Provide the (X, Y) coordinate of the cell's center where the given text is located.  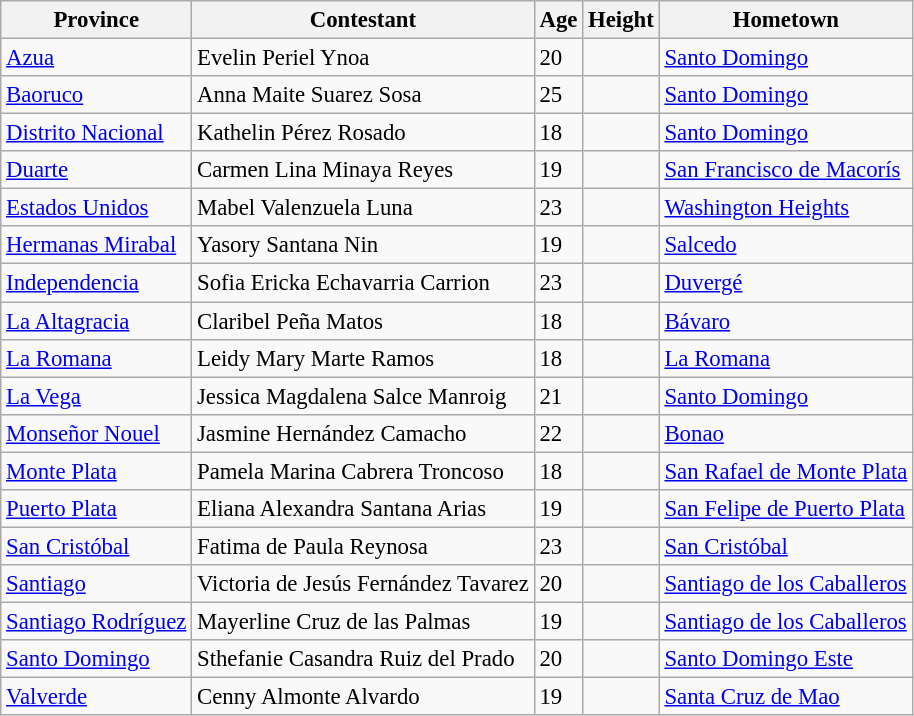
Valverde (96, 697)
Cenny Almonte Alvardo (363, 697)
Evelin Periel Ynoa (363, 58)
Washington Heights (786, 208)
Distrito Nacional (96, 133)
Fatima de Paula Reynosa (363, 546)
Azua (96, 58)
Eliana Alexandra Santana Arias (363, 509)
Leidy Mary Marte Ramos (363, 358)
Claribel Peña Matos (363, 321)
San Rafael de Monte Plata (786, 471)
Sthefanie Casandra Ruiz del Prado (363, 659)
San Felipe de Puerto Plata (786, 509)
La Altagracia (96, 321)
Kathelin Pérez Rosado (363, 133)
Independencia (96, 283)
Mayerline Cruz de las Palmas (363, 621)
Duarte (96, 170)
Monte Plata (96, 471)
Estados Unidos (96, 208)
Santo Domingo Este (786, 659)
Yasory Santana Nin (363, 245)
22 (558, 433)
Sofia Ericka Echavarria Carrion (363, 283)
Jessica Magdalena Salce Manroig (363, 396)
Jasmine Hernández Camacho (363, 433)
Contestant (363, 20)
Salcedo (786, 245)
Baoruco (96, 95)
Santiago (96, 584)
Bávaro (786, 321)
Pamela Marina Cabrera Troncoso (363, 471)
Duvergé (786, 283)
Bonao (786, 433)
Puerto Plata (96, 509)
Anna Maite Suarez Sosa (363, 95)
Mabel Valenzuela Luna (363, 208)
21 (558, 396)
Hometown (786, 20)
Hermanas Mirabal (96, 245)
San Francisco de Macorís (786, 170)
Carmen Lina Minaya Reyes (363, 170)
La Vega (96, 396)
Province (96, 20)
Santiago Rodríguez (96, 621)
Victoria de Jesús Fernández Tavarez (363, 584)
Age (558, 20)
25 (558, 95)
Monseñor Nouel (96, 433)
Height (621, 20)
Santa Cruz de Mao (786, 697)
